Determine the (X, Y) coordinate at the center of the cell enclosing the given text.  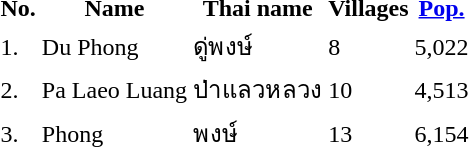
ดู่พงษ์ (258, 46)
10 (368, 90)
ป่าแลวหลวง (258, 90)
8 (368, 46)
Du Phong (114, 46)
Pa Laeo Luang (114, 90)
